Find where the given text appears and provide that cell's center as [X, Y] coordinate. 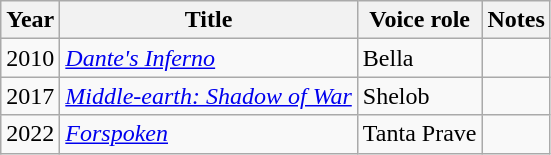
Year [30, 20]
2022 [30, 134]
Title [208, 20]
Forspoken [208, 134]
Tanta Prave [420, 134]
Voice role [420, 20]
2010 [30, 58]
Dante's Inferno [208, 58]
Shelob [420, 96]
Bella [420, 58]
2017 [30, 96]
Notes [516, 20]
Middle-earth: Shadow of War [208, 96]
